Provide the [X, Y] coordinate of the cell's center where the given text is located.  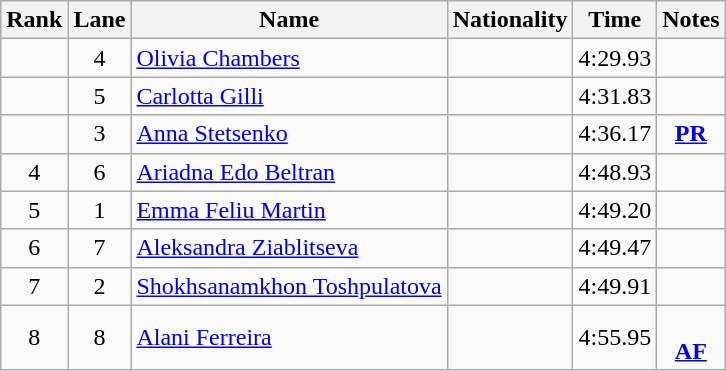
4:36.17 [615, 134]
Rank [34, 20]
Aleksandra Ziablitseva [289, 248]
4:55.95 [615, 338]
4:49.91 [615, 286]
Name [289, 20]
4:29.93 [615, 58]
Carlotta Gilli [289, 96]
4:31.83 [615, 96]
1 [100, 210]
Anna Stetsenko [289, 134]
Notes [691, 20]
Time [615, 20]
4:49.47 [615, 248]
Emma Feliu Martin [289, 210]
Shokhsanamkhon Toshpulatova [289, 286]
AF [691, 338]
Lane [100, 20]
PR [691, 134]
Ariadna Edo Beltran [289, 172]
3 [100, 134]
2 [100, 286]
Alani Ferreira [289, 338]
4:49.20 [615, 210]
Nationality [510, 20]
4:48.93 [615, 172]
Olivia Chambers [289, 58]
